Identify which cell holds the provided text, then report its (x, y) central coordinate. 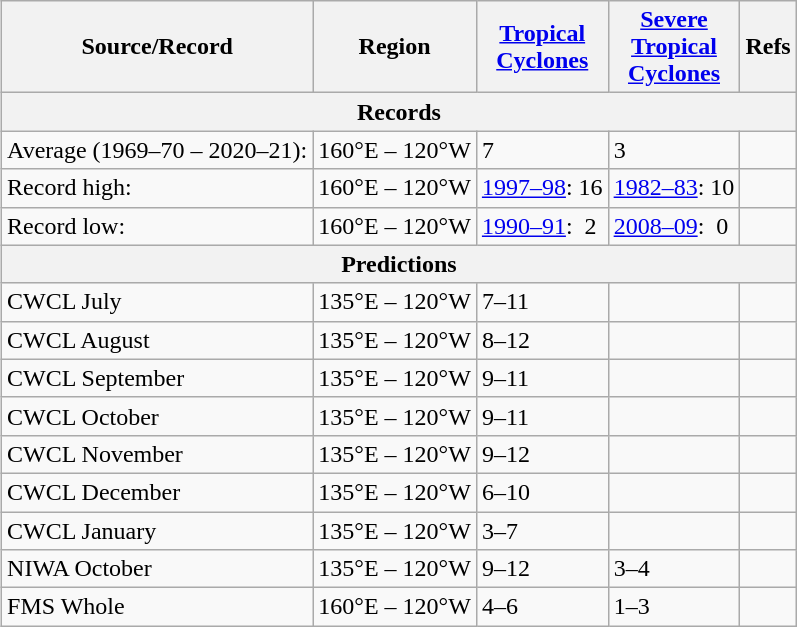
4–6 (542, 607)
8–12 (542, 340)
6–10 (542, 492)
7 (542, 150)
TropicalCyclones (542, 47)
3–7 (542, 531)
1990–91: 2 (542, 226)
Record high: (158, 188)
3 (674, 150)
Records (400, 112)
CWCL November (158, 454)
Refs (768, 47)
SevereTropicalCyclones (674, 47)
CWCL September (158, 378)
Region (395, 47)
7–11 (542, 302)
Source/Record (158, 47)
CWCL January (158, 531)
CWCL August (158, 340)
FMS Whole (158, 607)
1997–98: 16 (542, 188)
CWCL December (158, 492)
3–4 (674, 569)
NIWA October (158, 569)
Predictions (400, 264)
1982–83: 10 (674, 188)
CWCL October (158, 416)
2008–09: 0 (674, 226)
CWCL July (158, 302)
Average (1969–70 – 2020–21): (158, 150)
Record low: (158, 226)
1–3 (674, 607)
